Output the (x, y) coordinate of the center of the cell containing the given text.  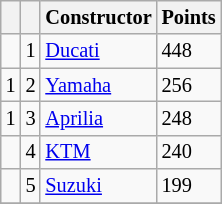
248 (189, 118)
256 (189, 85)
Ducati (98, 51)
5 (31, 186)
Suzuki (98, 186)
240 (189, 152)
KTM (98, 152)
3 (31, 118)
Aprilia (98, 118)
Constructor (98, 17)
199 (189, 186)
Yamaha (98, 85)
448 (189, 51)
2 (31, 85)
4 (31, 152)
Points (189, 17)
